Capture the cell that displays the provided text and extract its (X, Y) central coordinate. 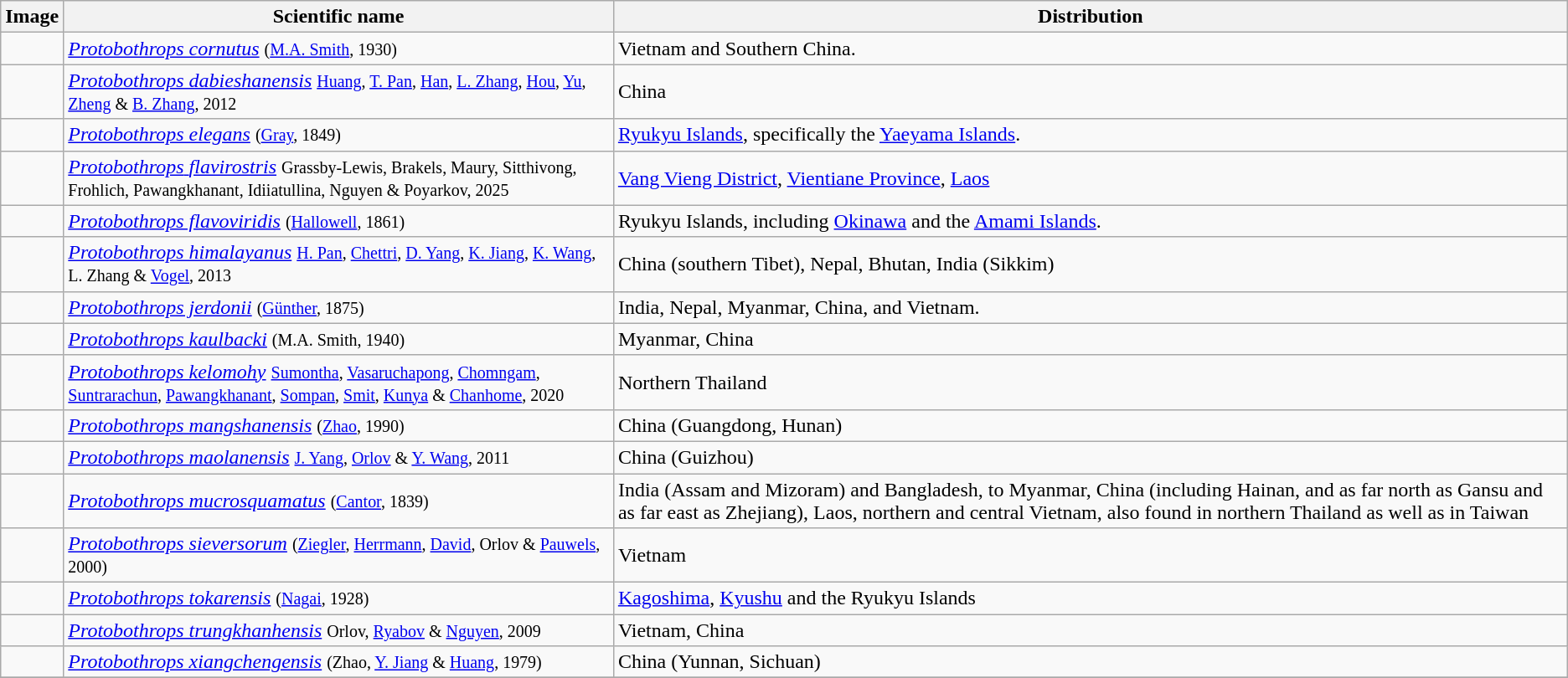
China (southern Tibet), Nepal, Bhutan, India (Sikkim) (1091, 265)
Kagoshima, Kyushu and the Ryukyu Islands (1091, 598)
Vietnam (1091, 556)
Protobothrops kelomohy Sumontha, Vasaruchapong, Chomngam, Suntrarachun, Pawangkhanant, Sompan, Smit, Kunya & Chanhome, 2020 (338, 382)
Protobothrops maolanensis J. Yang, Orlov & Y. Wang, 2011 (338, 457)
Vang Vieng District, Vientiane Province, Laos (1091, 177)
Ryukyu Islands, including Okinawa and the Amami Islands. (1091, 221)
Myanmar, China (1091, 339)
Protobothrops himalayanus H. Pan, Chettri, D. Yang, K. Jiang, K. Wang, L. Zhang & Vogel, 2013 (338, 265)
Image (32, 17)
Northern Thailand (1091, 382)
Protobothrops xiangchengensis (Zhao, Y. Jiang & Huang, 1979) (338, 662)
Protobothrops mucrosquamatus (Cantor, 1839) (338, 501)
Protobothrops kaulbacki (M.A. Smith, 1940) (338, 339)
China (Yunnan, Sichuan) (1091, 662)
Protobothrops flavirostris Grassby-Lewis, Brakels, Maury, Sitthivong, Frohlich, Pawangkhanant, Idiiatullina, Nguyen & Poyarkov, 2025 (338, 177)
Vietnam and Southern China. (1091, 49)
Protobothrops jerdonii (Günther, 1875) (338, 307)
Protobothrops sieversorum (Ziegler, Herrmann, David, Orlov & Pauwels, 2000) (338, 556)
Protobothrops elegans (Gray, 1849) (338, 135)
Vietnam, China (1091, 630)
China (Guizhou) (1091, 457)
Distribution (1091, 17)
Protobothrops flavoviridis (Hallowell, 1861) (338, 221)
Protobothrops tokarensis (Nagai, 1928) (338, 598)
Scientific name (338, 17)
Ryukyu Islands, specifically the Yaeyama Islands. (1091, 135)
Protobothrops mangshanensis (Zhao, 1990) (338, 425)
China (Guangdong, Hunan) (1091, 425)
Protobothrops trungkhanhensis Orlov, Ryabov & Nguyen, 2009 (338, 630)
Protobothrops cornutus (M.A. Smith, 1930) (338, 49)
China (1091, 92)
India, Nepal, Myanmar, China, and Vietnam. (1091, 307)
Protobothrops dabieshanensis Huang, T. Pan, Han, L. Zhang, Hou, Yu, Zheng & B. Zhang, 2012 (338, 92)
